Return the [x, y] coordinate for the center point of the cell that contains the specified text.  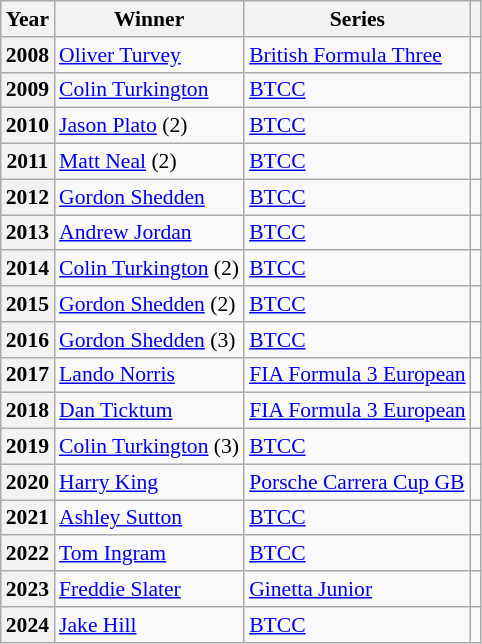
Colin Turkington [149, 90]
Winner [149, 19]
Matt Neal (2) [149, 162]
Series [358, 19]
2021 [28, 518]
2011 [28, 162]
2024 [28, 625]
2015 [28, 304]
Gordon Shedden (3) [149, 340]
2019 [28, 447]
Dan Ticktum [149, 411]
2013 [28, 233]
Lando Norris [149, 375]
Andrew Jordan [149, 233]
Gordon Shedden [149, 197]
2020 [28, 482]
Colin Turkington (3) [149, 447]
Freddie Slater [149, 589]
2010 [28, 126]
2022 [28, 554]
Tom Ingram [149, 554]
2023 [28, 589]
2017 [28, 375]
British Formula Three [358, 55]
Harry King [149, 482]
Porsche Carrera Cup GB [358, 482]
Year [28, 19]
2012 [28, 197]
2018 [28, 411]
Jason Plato (2) [149, 126]
2016 [28, 340]
Jake Hill [149, 625]
2014 [28, 269]
Ginetta Junior [358, 589]
Gordon Shedden (2) [149, 304]
Colin Turkington (2) [149, 269]
2009 [28, 90]
Oliver Turvey [149, 55]
2008 [28, 55]
Ashley Sutton [149, 518]
